Extract the (X, Y) coordinate from the center of the cell holding the provided text.  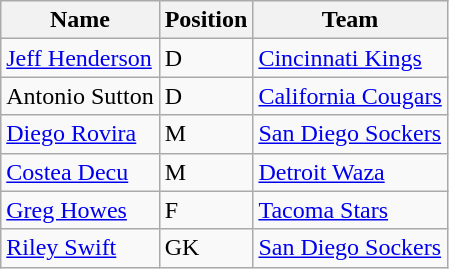
F (206, 210)
Detroit Waza (350, 172)
Greg Howes (80, 210)
Antonio Sutton (80, 96)
Name (80, 20)
Diego Rovira (80, 134)
Tacoma Stars (350, 210)
Position (206, 20)
Team (350, 20)
Riley Swift (80, 248)
California Cougars (350, 96)
Cincinnati Kings (350, 58)
Jeff Henderson (80, 58)
Costea Decu (80, 172)
GK (206, 248)
